From the cell containing the given text, extract its center point as [X, Y] coordinate. 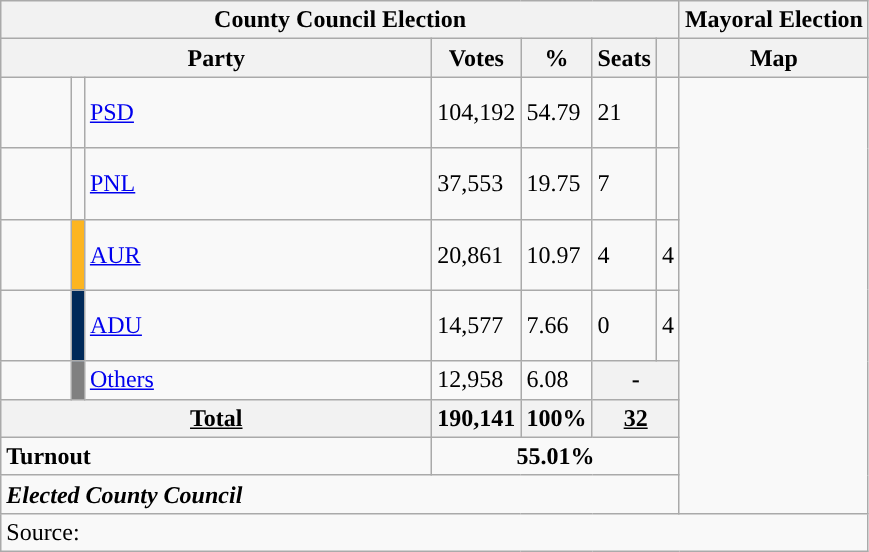
ADU [258, 326]
7.66 [556, 326]
190,141 [476, 418]
12,958 [476, 380]
55.01% [556, 456]
104,192 [476, 112]
Party [216, 58]
Votes [476, 58]
Mayoral Election [774, 20]
Total [216, 418]
PNL [258, 184]
0 [624, 326]
Elected County Council [340, 494]
Turnout [216, 456]
PSD [258, 112]
Map [774, 58]
21 [624, 112]
- [636, 380]
6.08 [556, 380]
100% [556, 418]
Seats [624, 58]
7 [624, 184]
Others [258, 380]
10.97 [556, 254]
37,553 [476, 184]
% [556, 58]
14,577 [476, 326]
32 [636, 418]
AUR [258, 254]
19.75 [556, 184]
20,861 [476, 254]
54.79 [556, 112]
County Council Election [340, 20]
Source: [435, 532]
